Provide the (X, Y) coordinate of the cell's center where the given text is located.  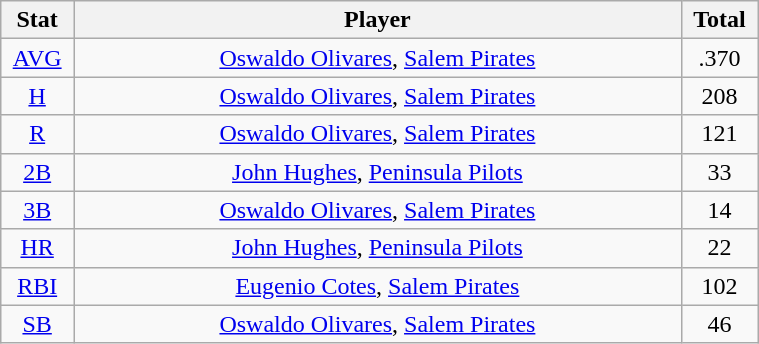
208 (719, 96)
Eugenio Cotes, Salem Pirates (378, 286)
R (38, 134)
121 (719, 134)
SB (38, 324)
14 (719, 210)
Player (378, 20)
HR (38, 248)
H (38, 96)
Total (719, 20)
AVG (38, 58)
Stat (38, 20)
33 (719, 172)
.370 (719, 58)
RBI (38, 286)
46 (719, 324)
2B (38, 172)
102 (719, 286)
3B (38, 210)
22 (719, 248)
